For the text-containing cell, return its midpoint in [x, y] coordinate format. 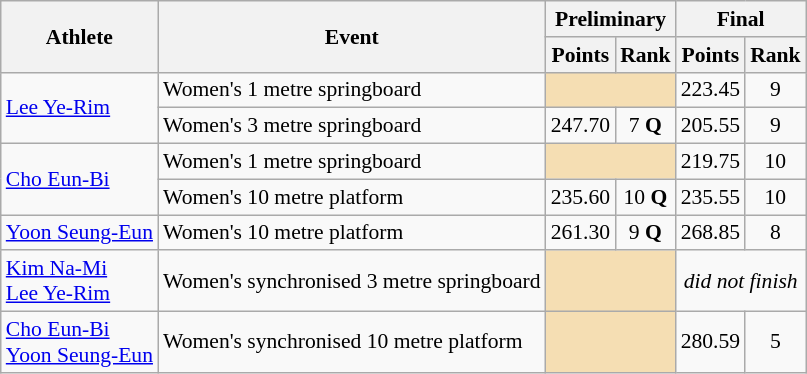
205.55 [710, 126]
219.75 [710, 162]
Yoon Seung-Eun [80, 233]
268.85 [710, 233]
did not finish [741, 282]
Athlete [80, 36]
Cho Eun-BiYoon Seung-Eun [80, 342]
9 Q [646, 233]
223.45 [710, 90]
Cho Eun-Bi [80, 180]
Kim Na-MiLee Ye-Rim [80, 282]
Women's 3 metre springboard [352, 126]
7 Q [646, 126]
Preliminary [611, 19]
Women's synchronised 10 metre platform [352, 342]
Event [352, 36]
280.59 [710, 342]
Final [741, 19]
8 [776, 233]
5 [776, 342]
235.55 [710, 197]
Women's synchronised 3 metre springboard [352, 282]
235.60 [580, 197]
261.30 [580, 233]
Lee Ye-Rim [80, 108]
10 Q [646, 197]
247.70 [580, 126]
